Return the [X, Y] coordinate for the center point of the cell that contains the specified text.  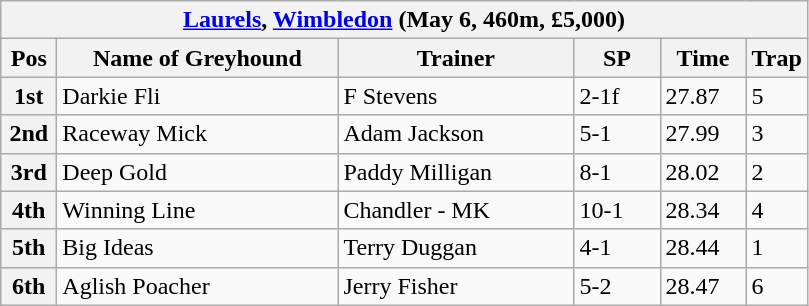
Aglish Poacher [198, 286]
4th [29, 210]
5-2 [617, 286]
4-1 [617, 248]
Raceway Mick [198, 134]
Trap [776, 58]
28.44 [703, 248]
28.34 [703, 210]
27.99 [703, 134]
F Stevens [456, 96]
2-1f [617, 96]
28.02 [703, 172]
2nd [29, 134]
Big Ideas [198, 248]
1st [29, 96]
Chandler - MK [456, 210]
Darkie Fli [198, 96]
SP [617, 58]
3 [776, 134]
28.47 [703, 286]
Winning Line [198, 210]
Terry Duggan [456, 248]
10-1 [617, 210]
6th [29, 286]
5-1 [617, 134]
4 [776, 210]
Adam Jackson [456, 134]
27.87 [703, 96]
Jerry Fisher [456, 286]
8-1 [617, 172]
5th [29, 248]
5 [776, 96]
6 [776, 286]
2 [776, 172]
Pos [29, 58]
Trainer [456, 58]
3rd [29, 172]
Time [703, 58]
Deep Gold [198, 172]
Paddy Milligan [456, 172]
Laurels, Wimbledon (May 6, 460m, £5,000) [404, 20]
1 [776, 248]
Name of Greyhound [198, 58]
